Locate the cell with the specified text and output its [x, y] center coordinate. 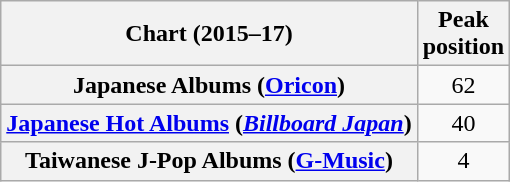
Japanese Albums (Oricon) [209, 85]
Taiwanese J-Pop Albums (G-Music) [209, 161]
Chart (2015–17) [209, 34]
4 [463, 161]
62 [463, 85]
40 [463, 123]
Peakposition [463, 34]
Japanese Hot Albums (Billboard Japan) [209, 123]
